Output the [X, Y] coordinate of the center of the cell containing the given text.  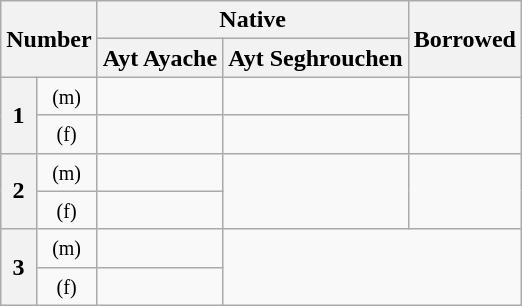
1 [18, 115]
Native [252, 20]
Borrowed [464, 39]
2 [18, 191]
Number [49, 39]
Ayt Seghrouchen [316, 58]
Ayt Ayache [160, 58]
3 [18, 267]
